Extract the (x, y) coordinate from the center of the cell holding the provided text.  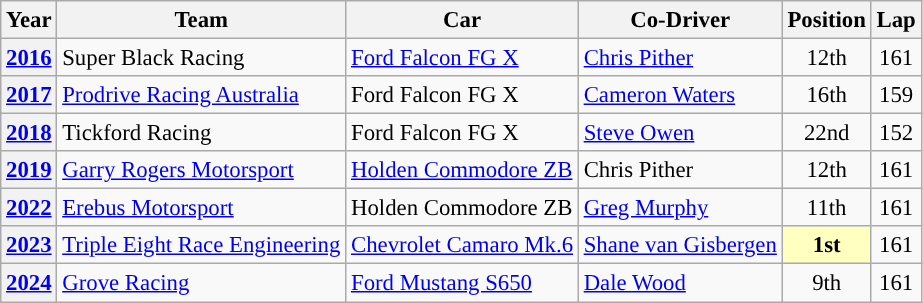
Position (826, 20)
Greg Murphy (680, 208)
159 (896, 95)
Tickford Racing (202, 133)
Grove Racing (202, 283)
Chevrolet Camaro Mk.6 (462, 245)
2024 (29, 283)
Super Black Racing (202, 58)
2017 (29, 95)
Ford Mustang S650 (462, 283)
9th (826, 283)
Prodrive Racing Australia (202, 95)
Garry Rogers Motorsport (202, 170)
2023 (29, 245)
11th (826, 208)
152 (896, 133)
2022 (29, 208)
Steve Owen (680, 133)
1st (826, 245)
2018 (29, 133)
2016 (29, 58)
Cameron Waters (680, 95)
22nd (826, 133)
Lap (896, 20)
Year (29, 20)
Team (202, 20)
Car (462, 20)
Shane van Gisbergen (680, 245)
Dale Wood (680, 283)
Triple Eight Race Engineering (202, 245)
Co-Driver (680, 20)
Erebus Motorsport (202, 208)
2019 (29, 170)
16th (826, 95)
